Locate the cell with the specified text and output its (x, y) center coordinate. 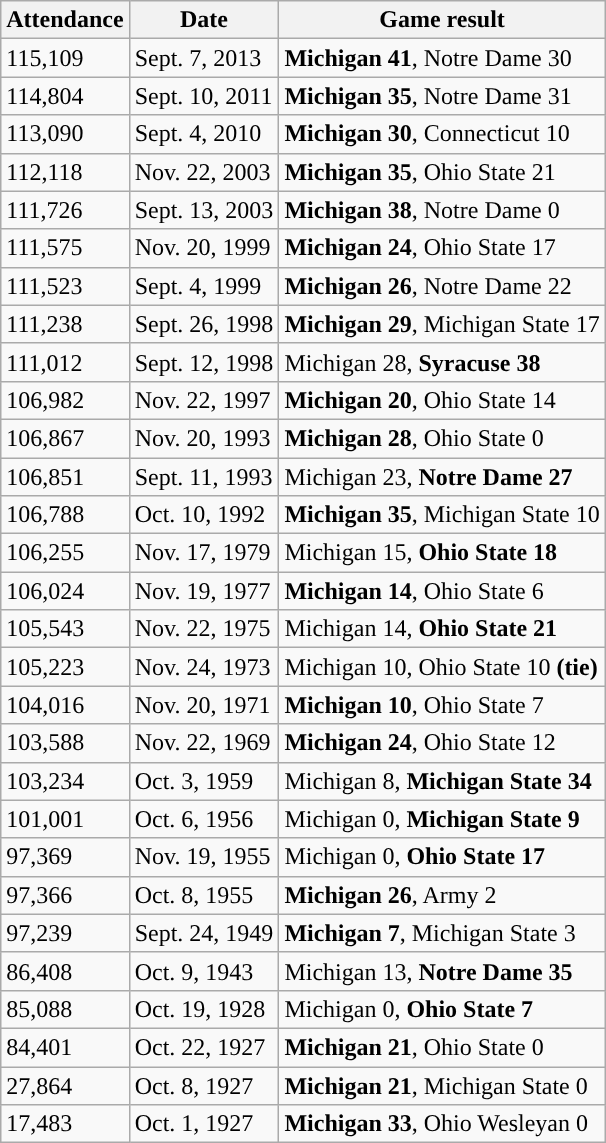
Oct. 10, 1992 (204, 515)
Oct. 8, 1927 (204, 1085)
17,483 (65, 1124)
111,575 (65, 248)
Michigan 30, Connecticut 10 (442, 134)
97,366 (65, 895)
Michigan 26, Notre Dame 22 (442, 286)
Nov. 22, 2003 (204, 172)
Nov. 17, 1979 (204, 553)
111,523 (65, 286)
104,016 (65, 705)
105,543 (65, 629)
Nov. 22, 1969 (204, 743)
Michigan 10, Ohio State 7 (442, 705)
Game result (442, 20)
Michigan 0, Ohio State 17 (442, 857)
Sept. 11, 1993 (204, 477)
Nov. 19, 1955 (204, 857)
Michigan 35, Michigan State 10 (442, 515)
86,408 (65, 971)
Michigan 35, Ohio State 21 (442, 172)
106,024 (65, 591)
Sept. 4, 1999 (204, 286)
115,109 (65, 58)
97,369 (65, 857)
Oct. 22, 1927 (204, 1047)
Oct. 19, 1928 (204, 1009)
Nov. 20, 1971 (204, 705)
Michigan 15, Ohio State 18 (442, 553)
Attendance (65, 20)
106,788 (65, 515)
Michigan 24, Ohio State 12 (442, 743)
27,864 (65, 1085)
Oct. 8, 1955 (204, 895)
Michigan 26, Army 2 (442, 895)
Michigan 14, Ohio State 6 (442, 591)
111,726 (65, 210)
106,982 (65, 400)
106,255 (65, 553)
Michigan 29, Michigan State 17 (442, 324)
Sept. 13, 2003 (204, 210)
Sept. 4, 2010 (204, 134)
Nov. 20, 1999 (204, 248)
Michigan 8, Michigan State 34 (442, 781)
106,851 (65, 477)
Nov. 19, 1977 (204, 591)
103,588 (65, 743)
Sept. 24, 1949 (204, 933)
Michigan 41, Notre Dame 30 (442, 58)
Michigan 23, Notre Dame 27 (442, 477)
112,118 (65, 172)
Michigan 21, Ohio State 0 (442, 1047)
Michigan 13, Notre Dame 35 (442, 971)
Oct. 6, 1956 (204, 819)
Date (204, 20)
84,401 (65, 1047)
Nov. 22, 1975 (204, 629)
113,090 (65, 134)
Oct. 1, 1927 (204, 1124)
Michigan 7, Michigan State 3 (442, 933)
Michigan 20, Ohio State 14 (442, 400)
Michigan 38, Notre Dame 0 (442, 210)
101,001 (65, 819)
Oct. 3, 1959 (204, 781)
Michigan 0, Ohio State 7 (442, 1009)
Sept. 10, 2011 (204, 96)
Michigan 24, Ohio State 17 (442, 248)
114,804 (65, 96)
103,234 (65, 781)
Michigan 21, Michigan State 0 (442, 1085)
105,223 (65, 667)
97,239 (65, 933)
111,012 (65, 362)
85,088 (65, 1009)
Oct. 9, 1943 (204, 971)
106,867 (65, 438)
Michigan 35, Notre Dame 31 (442, 96)
Michigan 14, Ohio State 21 (442, 629)
Nov. 22, 1997 (204, 400)
Michigan 0, Michigan State 9 (442, 819)
Sept. 7, 2013 (204, 58)
Michigan 10, Ohio State 10 (tie) (442, 667)
Michigan 28, Syracuse 38 (442, 362)
111,238 (65, 324)
Michigan 33, Ohio Wesleyan 0 (442, 1124)
Michigan 28, Ohio State 0 (442, 438)
Sept. 12, 1998 (204, 362)
Nov. 20, 1993 (204, 438)
Nov. 24, 1973 (204, 667)
Sept. 26, 1998 (204, 324)
